Return the (X, Y) coordinate for the center point of the cell that contains the specified text.  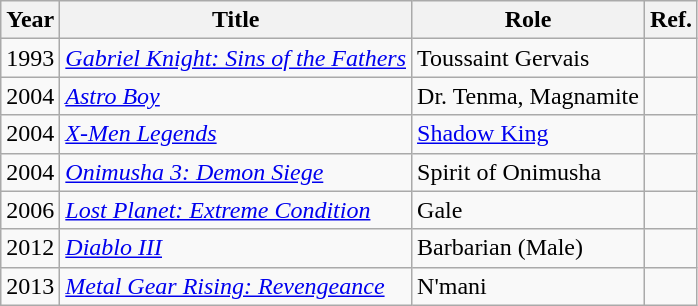
Onimusha 3: Demon Siege (236, 172)
2006 (30, 210)
Metal Gear Rising: Revengeance (236, 286)
X-Men Legends (236, 134)
1993 (30, 58)
Shadow King (528, 134)
Toussaint Gervais (528, 58)
Lost Planet: Extreme Condition (236, 210)
Ref. (670, 20)
2013 (30, 286)
N'mani (528, 286)
Diablo III (236, 248)
Role (528, 20)
2012 (30, 248)
Dr. Tenma, Magnamite (528, 96)
Title (236, 20)
Gabriel Knight: Sins of the Fathers (236, 58)
Year (30, 20)
Astro Boy (236, 96)
Barbarian (Male) (528, 248)
Gale (528, 210)
Spirit of Onimusha (528, 172)
